Provide the [x, y] coordinate of the cell's center where the given text is located.  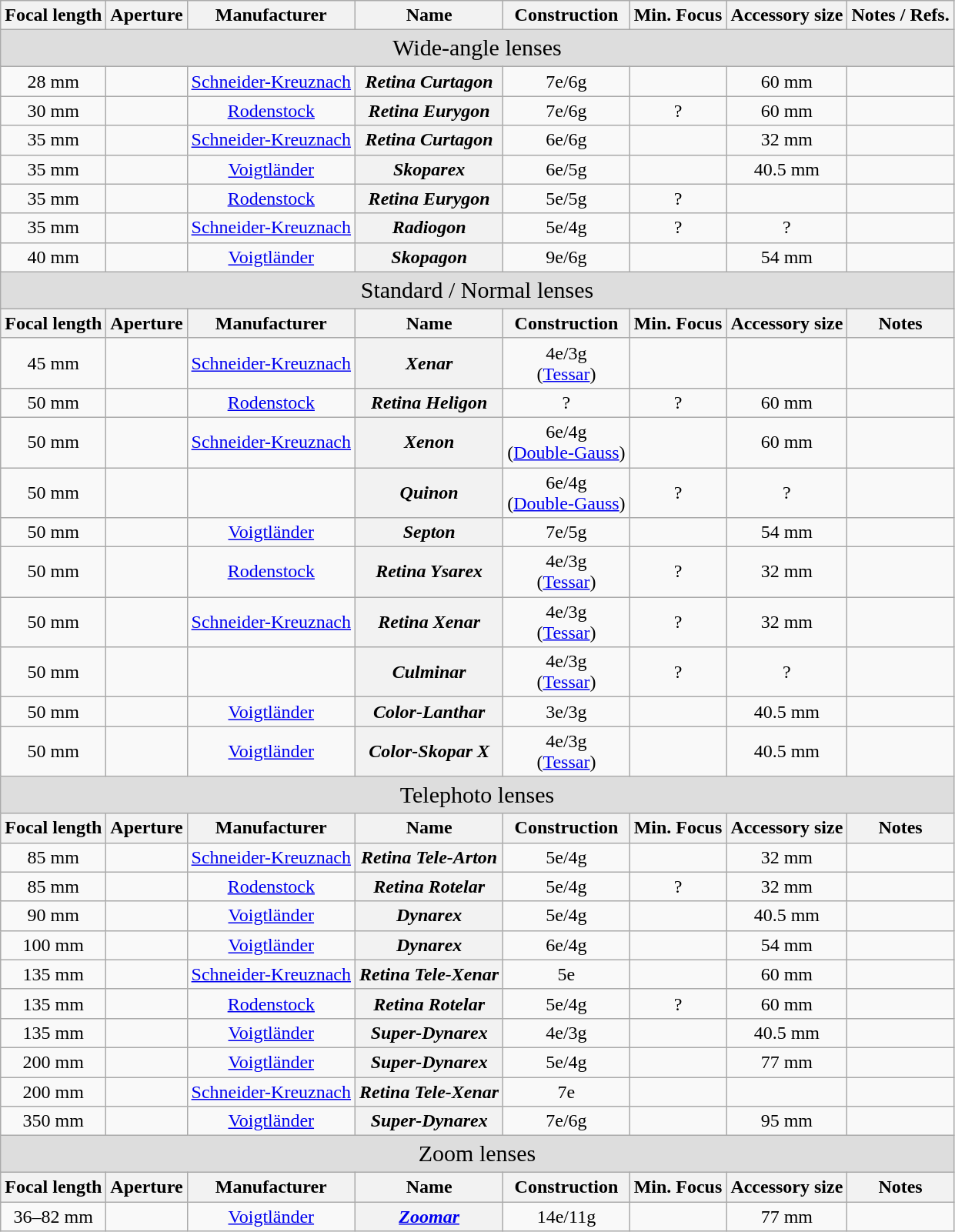
45 mm [54, 363]
Skopagon [429, 257]
Culminar [429, 673]
36–82 mm [54, 1217]
Retina Tele-Arton [429, 857]
Skoparex [429, 169]
5e [566, 974]
95 mm [786, 1121]
Wide-angle lenses [477, 48]
Color-Skopar X [429, 751]
Retina Xenar [429, 622]
Standard / Normal lenses [477, 290]
Notes / Refs. [900, 15]
Retina Heligon [429, 402]
Radiogon [429, 228]
350 mm [54, 1121]
Telephoto lenses [477, 795]
40 mm [54, 257]
6e/5g [566, 169]
4e/3g [566, 1033]
3e/3g [566, 712]
30 mm [54, 111]
Color-Lanthar [429, 712]
14e/11g [566, 1217]
5e/5g [566, 199]
Septon [429, 533]
Quinon [429, 492]
90 mm [54, 916]
6e/6g [566, 140]
Retina Ysarex [429, 573]
Xenon [429, 442]
7e [566, 1092]
7e/5g [566, 533]
100 mm [54, 945]
Zoomar [429, 1217]
Zoom lenses [477, 1154]
6e/4g [566, 945]
Xenar [429, 363]
28 mm [54, 82]
9e/6g [566, 257]
